Capture the cell that displays the provided text and extract its [X, Y] central coordinate. 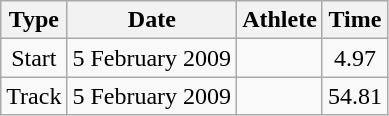
4.97 [354, 58]
Athlete [280, 20]
Start [34, 58]
Type [34, 20]
Time [354, 20]
54.81 [354, 96]
Track [34, 96]
Date [152, 20]
